Output the (X, Y) coordinate of the center of the cell containing the given text.  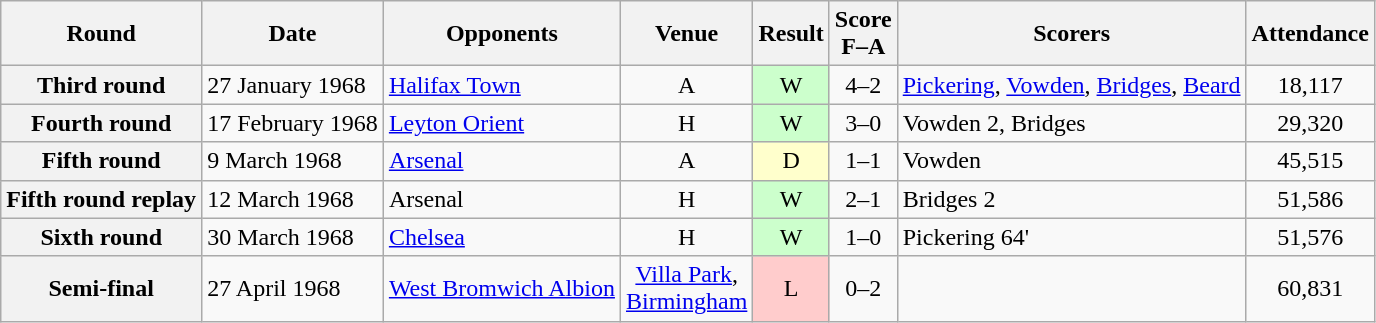
Leyton Orient (502, 123)
Fifth round replay (102, 199)
4–2 (863, 85)
51,586 (1310, 199)
3–0 (863, 123)
17 February 1968 (293, 123)
Villa Park,Birmingham (686, 288)
45,515 (1310, 161)
Third round (102, 85)
Venue (686, 34)
Round (102, 34)
12 March 1968 (293, 199)
0–2 (863, 288)
Pickering 64' (1072, 237)
Halifax Town (502, 85)
Scorers (1072, 34)
Fourth round (102, 123)
Result (791, 34)
Vowden (1072, 161)
2–1 (863, 199)
Vowden 2, Bridges (1072, 123)
West Bromwich Albion (502, 288)
60,831 (1310, 288)
1–1 (863, 161)
1–0 (863, 237)
Date (293, 34)
L (791, 288)
29,320 (1310, 123)
Attendance (1310, 34)
18,117 (1310, 85)
27 April 1968 (293, 288)
Fifth round (102, 161)
30 March 1968 (293, 237)
Opponents (502, 34)
ScoreF–A (863, 34)
Bridges 2 (1072, 199)
9 March 1968 (293, 161)
51,576 (1310, 237)
Pickering, Vowden, Bridges, Beard (1072, 85)
Chelsea (502, 237)
27 January 1968 (293, 85)
Sixth round (102, 237)
Semi-final (102, 288)
D (791, 161)
